Locate the cell with the specified text and output its (X, Y) center coordinate. 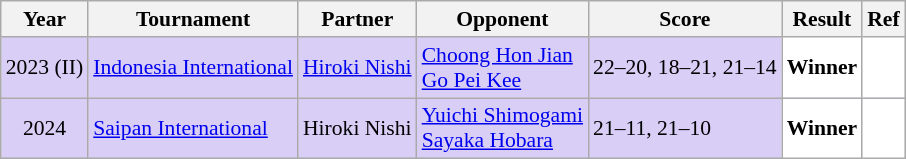
Score (685, 19)
Choong Hon Jian Go Pei Kee (502, 68)
Yuichi Shimogami Sayaka Hobara (502, 128)
Year (44, 19)
Partner (358, 19)
Opponent (502, 19)
Indonesia International (193, 68)
2024 (44, 128)
Result (822, 19)
2023 (II) (44, 68)
22–20, 18–21, 21–14 (685, 68)
21–11, 21–10 (685, 128)
Ref (883, 19)
Saipan International (193, 128)
Tournament (193, 19)
